Locate the cell with the specified text and output its (X, Y) center coordinate. 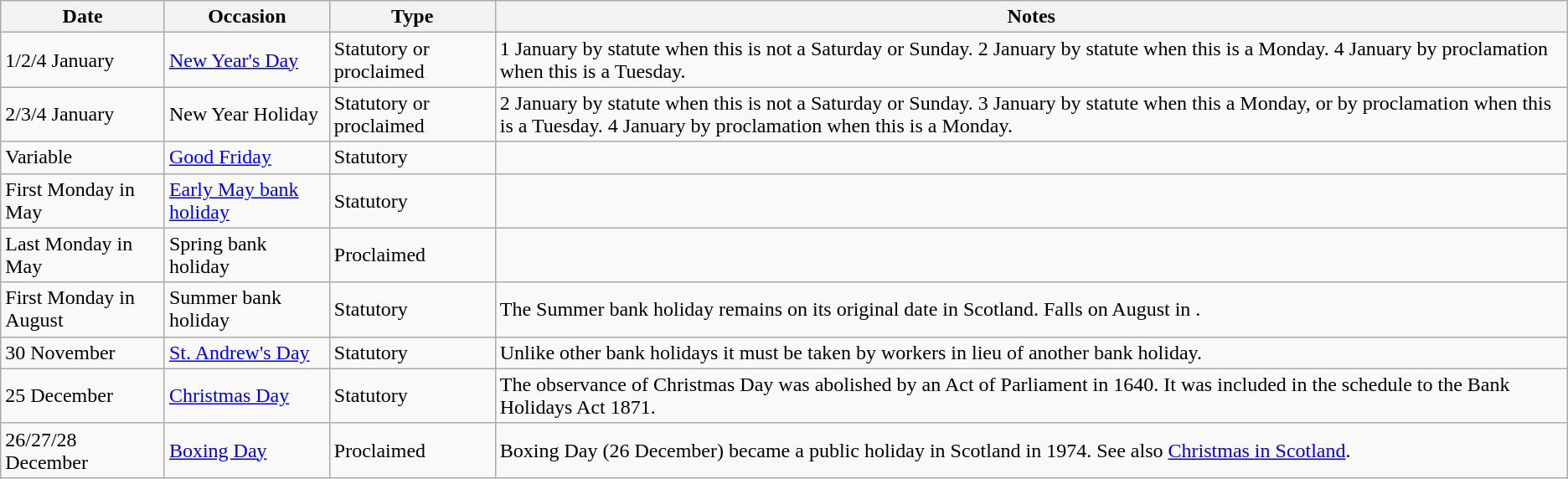
Good Friday (246, 157)
Last Monday in May (83, 255)
1/2/4 January (83, 60)
Boxing Day (246, 451)
2/3/4 January (83, 114)
Occasion (246, 17)
St. Andrew's Day (246, 353)
First Monday in August (83, 310)
First Monday in May (83, 201)
The Summer bank holiday remains on its original date in Scotland. Falls on August in . (1031, 310)
Variable (83, 157)
Spring bank holiday (246, 255)
30 November (83, 353)
Early May bank holiday (246, 201)
Notes (1031, 17)
Type (412, 17)
New Year Holiday (246, 114)
Unlike other bank holidays it must be taken by workers in lieu of another bank holiday. (1031, 353)
26/27/28 December (83, 451)
Christmas Day (246, 395)
The observance of Christmas Day was abolished by an Act of Parliament in 1640. It was included in the schedule to the Bank Holidays Act 1871. (1031, 395)
New Year's Day (246, 60)
Boxing Day (26 December) became a public holiday in Scotland in 1974. See also Christmas in Scotland. (1031, 451)
Date (83, 17)
Summer bank holiday (246, 310)
25 December (83, 395)
